Search for the cell housing the specified text and yield its (x, y) center coordinate. 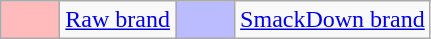
SmackDown brand (333, 20)
Raw brand (118, 20)
